Return (X, Y) of the center of cell containing provided text 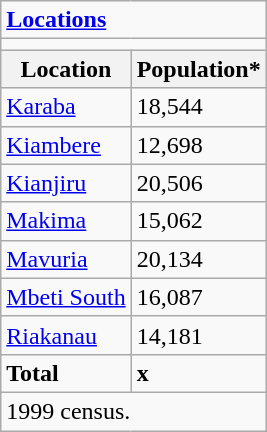
20,506 (198, 183)
Kianjiru (66, 183)
12,698 (198, 145)
Karaba (66, 107)
20,134 (198, 259)
16,087 (198, 297)
Kiambere (66, 145)
Total (66, 373)
Population* (198, 69)
Locations (134, 20)
Mavuria (66, 259)
Riakanau (66, 335)
1999 census. (134, 411)
Makima (66, 221)
Location (66, 69)
15,062 (198, 221)
x (198, 373)
18,544 (198, 107)
14,181 (198, 335)
Mbeti South (66, 297)
